Detect which cell encompasses the target text, then output its (X, Y) center coordinate. 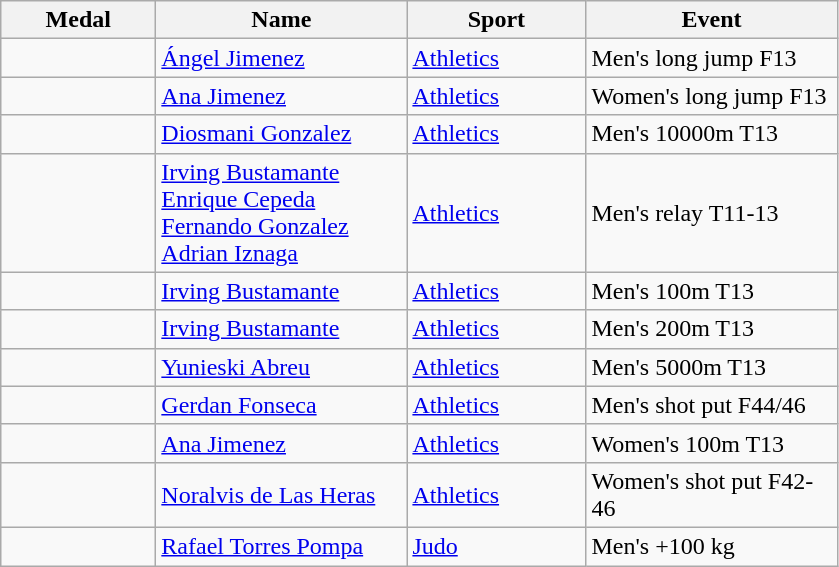
Medal (78, 20)
Diosmani Gonzalez (282, 134)
Name (282, 20)
Rafael Torres Pompa (282, 546)
Women's 100m T13 (712, 443)
Men's 10000m T13 (712, 134)
Men's +100 kg (712, 546)
Men's 200m T13 (712, 329)
Men's 5000m T13 (712, 367)
Ángel Jimenez (282, 58)
Men's long jump F13 (712, 58)
Women's long jump F13 (712, 96)
Sport (496, 20)
Men's relay T11-13 (712, 212)
Irving Bustamante Enrique Cepeda Fernando Gonzalez Adrian Iznaga (282, 212)
Noralvis de Las Heras (282, 494)
Event (712, 20)
Men's shot put F44/46 (712, 405)
Women's shot put F42-46 (712, 494)
Yunieski Abreu (282, 367)
Judo (496, 546)
Men's 100m T13 (712, 291)
Gerdan Fonseca (282, 405)
